Output the [X, Y] coordinate of the center of the cell containing the given text.  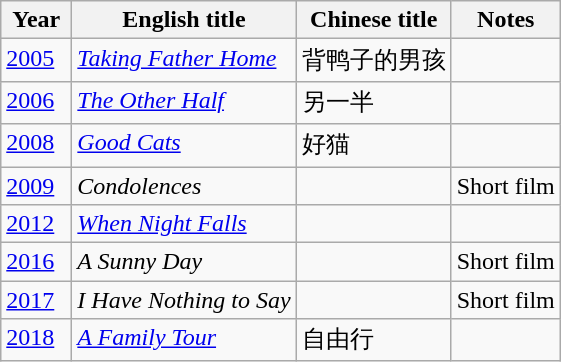
English title [184, 20]
When Night Falls [184, 224]
2012 [36, 224]
Year [36, 20]
2009 [36, 185]
2005 [36, 60]
Taking Father Home [184, 60]
Notes [506, 20]
2006 [36, 102]
2017 [36, 300]
A Family Tour [184, 340]
A Sunny Day [184, 262]
另一半 [374, 102]
Good Cats [184, 146]
好猫 [374, 146]
2008 [36, 146]
2018 [36, 340]
背鸭子的男孩 [374, 60]
自由行 [374, 340]
Condolences [184, 185]
2016 [36, 262]
Chinese title [374, 20]
I Have Nothing to Say [184, 300]
The Other Half [184, 102]
